Identify which cell holds the provided text, then report its [X, Y] central coordinate. 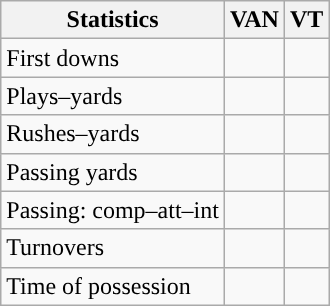
VAN [254, 20]
VT [306, 20]
Passing yards [113, 172]
Rushes–yards [113, 134]
Plays–yards [113, 96]
Passing: comp–att–int [113, 210]
Statistics [113, 20]
Turnovers [113, 248]
Time of possession [113, 286]
First downs [113, 58]
